Pinpoint the cell where the given text exists, returning its (x, y) midpoint coordinate. 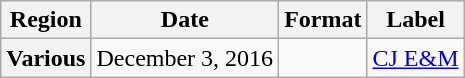
Format (323, 20)
Label (416, 20)
December 3, 2016 (185, 58)
CJ E&M (416, 58)
Region (46, 20)
Various (46, 58)
Date (185, 20)
